Return the (x, y) coordinate for the center point of the cell that contains the specified text.  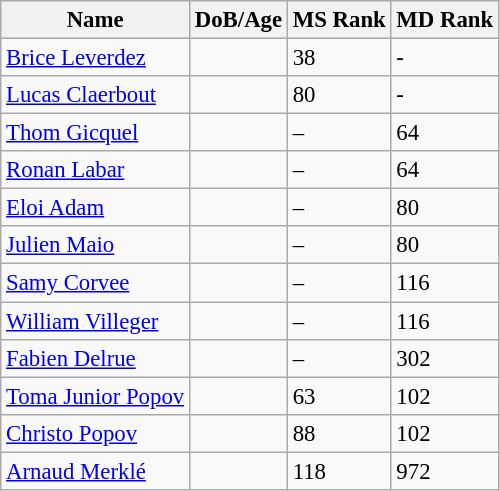
972 (444, 471)
Julien Maio (96, 245)
Thom Gicquel (96, 133)
Name (96, 20)
118 (339, 471)
Toma Junior Popov (96, 396)
Samy Corvee (96, 283)
Fabien Delrue (96, 358)
88 (339, 433)
63 (339, 396)
Brice Leverdez (96, 58)
DoB/Age (238, 20)
Arnaud Merklé (96, 471)
Lucas Claerbout (96, 95)
Ronan Labar (96, 170)
38 (339, 58)
MS Rank (339, 20)
Christo Popov (96, 433)
302 (444, 358)
MD Rank (444, 20)
Eloi Adam (96, 208)
William Villeger (96, 321)
